Output the (X, Y) coordinate of the center of the cell containing the given text.  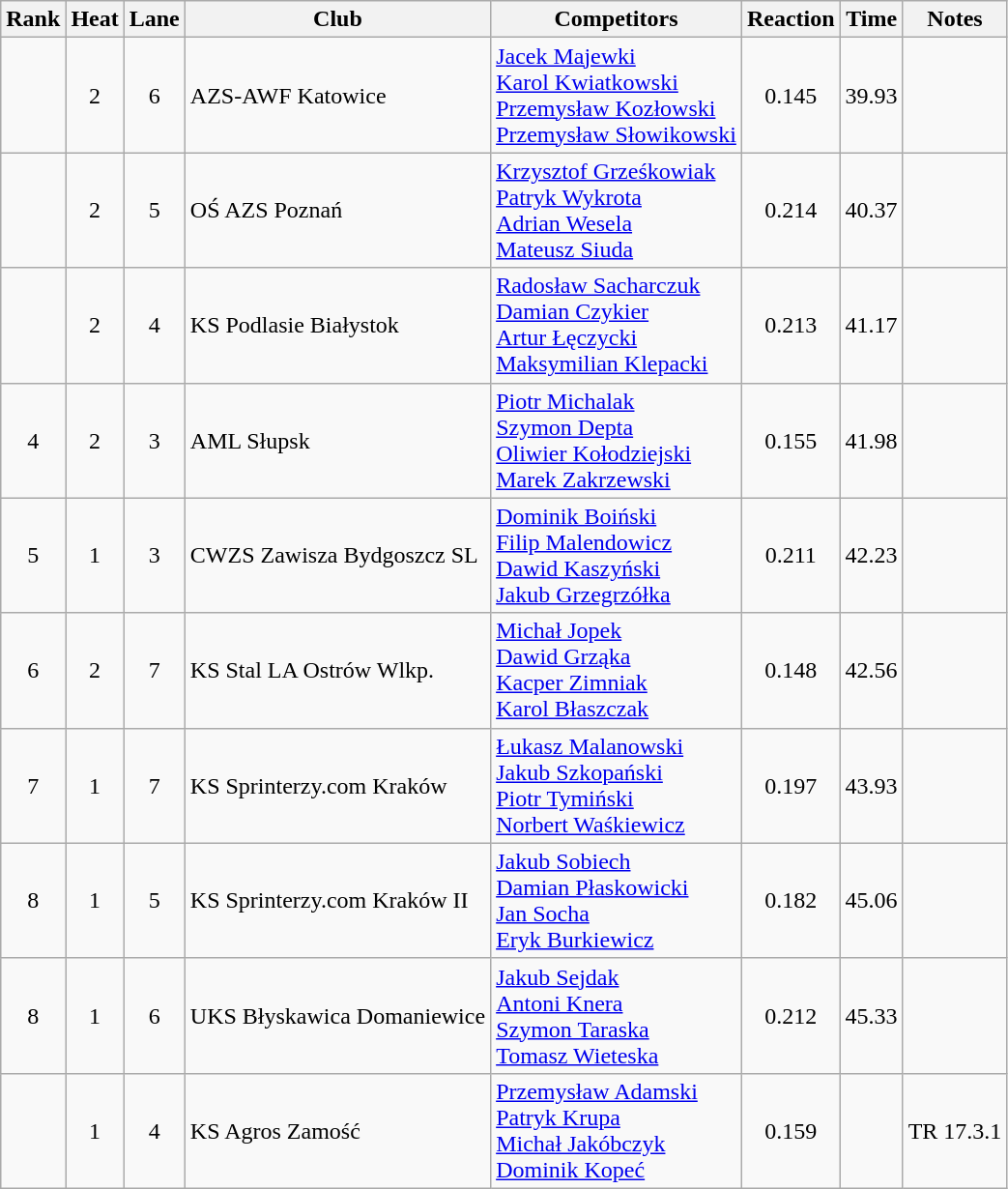
KS Agros Zamość (337, 1131)
KS Sprinterzy.com Kraków II (337, 901)
Piotr MichalakSzymon DeptaOliwier KołodziejskiMarek Zakrzewski (617, 441)
42.23 (872, 555)
0.211 (791, 555)
0.159 (791, 1131)
Club (337, 19)
41.98 (872, 441)
Notes (955, 19)
0.182 (791, 901)
0.148 (791, 671)
40.37 (872, 211)
0.145 (791, 95)
Reaction (791, 19)
TR 17.3.1 (955, 1131)
AZS-AWF Katowice (337, 95)
Jacek MajewkiKarol KwiatkowskiPrzemysław KozłowskiPrzemysław Słowikowski (617, 95)
39.93 (872, 95)
Jakub SejdakAntoni KneraSzymon TaraskaTomasz Wieteska (617, 1015)
CWZS Zawisza Bydgoszcz SL (337, 555)
Dominik BoińskiFilip MalendowiczDawid KaszyńskiJakub Grzegrzółka (617, 555)
42.56 (872, 671)
0.213 (791, 325)
0.214 (791, 211)
43.93 (872, 785)
45.33 (872, 1015)
Lane (155, 19)
KS Podlasie Białystok (337, 325)
AML Słupsk (337, 441)
Time (872, 19)
UKS Błyskawica Domaniewice (337, 1015)
Łukasz MalanowskiJakub SzkopańskiPiotr TymińskiNorbert Waśkiewicz (617, 785)
Jakub SobiechDamian PłaskowickiJan SochaEryk Burkiewicz (617, 901)
Przemysław AdamskiPatryk KrupaMichał JakóbczykDominik Kopeć (617, 1131)
Heat (95, 19)
KS Sprinterzy.com Kraków (337, 785)
45.06 (872, 901)
KS Stal LA Ostrów Wlkp. (337, 671)
Rank (33, 19)
Competitors (617, 19)
41.17 (872, 325)
OŚ AZS Poznań (337, 211)
0.197 (791, 785)
0.155 (791, 441)
0.212 (791, 1015)
Michał JopekDawid GrząkaKacper ZimniakKarol Błaszczak (617, 671)
Radosław SacharczukDamian CzykierArtur ŁęczyckiMaksymilian Klepacki (617, 325)
Krzysztof GrześkowiakPatryk WykrotaAdrian WeselaMateusz Siuda (617, 211)
